Search for the cell housing the specified text and yield its (x, y) center coordinate. 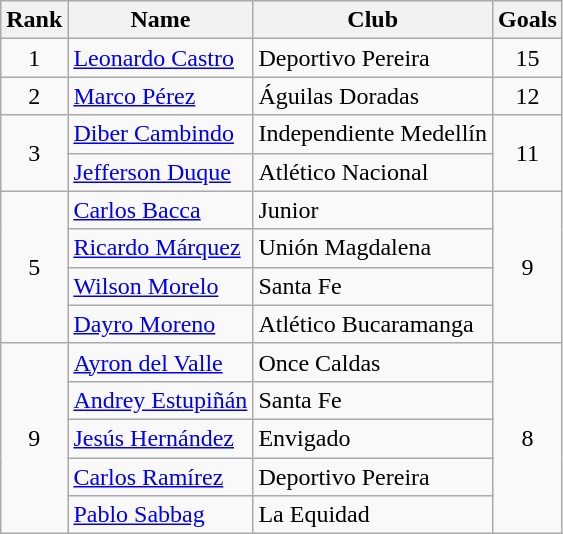
Wilson Morelo (160, 286)
Ricardo Márquez (160, 248)
Carlos Ramírez (160, 477)
Independiente Medellín (373, 134)
Carlos Bacca (160, 210)
Jefferson Duque (160, 172)
Once Caldas (373, 362)
Club (373, 20)
15 (528, 58)
Dayro Moreno (160, 324)
11 (528, 153)
3 (34, 153)
5 (34, 267)
Diber Cambindo (160, 134)
Rank (34, 20)
Águilas Doradas (373, 96)
Andrey Estupiñán (160, 400)
1 (34, 58)
2 (34, 96)
Ayron del Valle (160, 362)
Junior (373, 210)
Name (160, 20)
Leonardo Castro (160, 58)
Unión Magdalena (373, 248)
Atlético Bucaramanga (373, 324)
12 (528, 96)
8 (528, 438)
Pablo Sabbag (160, 515)
Atlético Nacional (373, 172)
Jesús Hernández (160, 438)
Envigado (373, 438)
Marco Pérez (160, 96)
Goals (528, 20)
La Equidad (373, 515)
